Provide the [X, Y] coordinate of the cell's center where the given text is located.  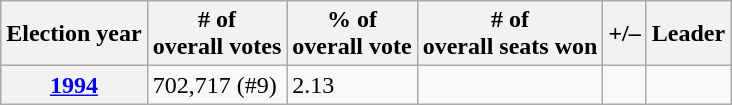
Election year [74, 34]
702,717 (#9) [217, 85]
1994 [74, 85]
2.13 [352, 85]
+/– [624, 34]
# ofoverall votes [217, 34]
# ofoverall seats won [510, 34]
Leader [688, 34]
% ofoverall vote [352, 34]
